Return [x, y] of the center of cell containing provided text 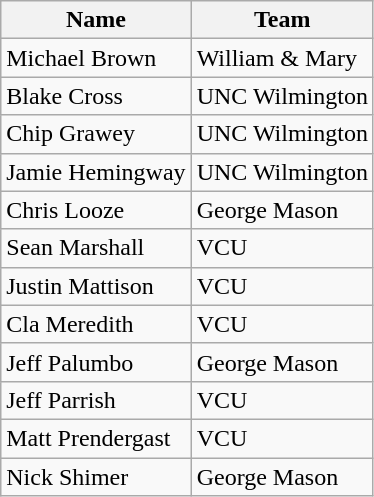
Jeff Parrish [96, 400]
Blake Cross [96, 96]
Sean Marshall [96, 248]
Michael Brown [96, 58]
Team [282, 20]
Cla Meredith [96, 324]
Chip Grawey [96, 134]
Name [96, 20]
Matt Prendergast [96, 438]
Jeff Palumbo [96, 362]
William & Mary [282, 58]
Justin Mattison [96, 286]
Jamie Hemingway [96, 172]
Chris Looze [96, 210]
Nick Shimer [96, 477]
